Output the [x, y] coordinate of the center of the cell containing the given text.  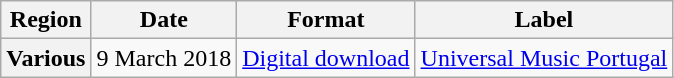
Various [46, 58]
9 March 2018 [164, 58]
Label [544, 20]
Date [164, 20]
Digital download [326, 58]
Format [326, 20]
Region [46, 20]
Universal Music Portugal [544, 58]
